From the cell containing the given text, extract its center point as (x, y) coordinate. 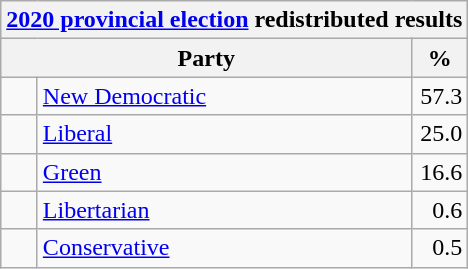
0.6 (440, 210)
Liberal (224, 134)
Green (224, 172)
2020 provincial election redistributed results (234, 20)
New Democratic (224, 96)
Conservative (224, 248)
25.0 (440, 134)
16.6 (440, 172)
% (440, 58)
Libertarian (224, 210)
57.3 (440, 96)
0.5 (440, 248)
Party (206, 58)
